Determine the [x, y] coordinate at the center of the cell enclosing the given text.  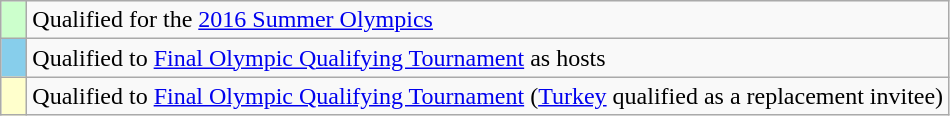
Qualified for the 2016 Summer Olympics [488, 20]
Qualified to Final Olympic Qualifying Tournament (Turkey qualified as a replacement invitee) [488, 96]
Qualified to Final Olympic Qualifying Tournament as hosts [488, 58]
